Find where the given text appears and provide that cell's center as [x, y] coordinate. 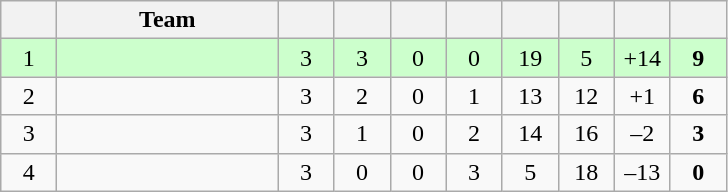
13 [530, 96]
+14 [642, 58]
14 [530, 134]
+1 [642, 96]
Team [168, 20]
6 [698, 96]
–13 [642, 172]
18 [586, 172]
12 [586, 96]
19 [530, 58]
16 [586, 134]
–2 [642, 134]
9 [698, 58]
4 [29, 172]
